Extract the [x, y] coordinate from the center of the cell holding the provided text.  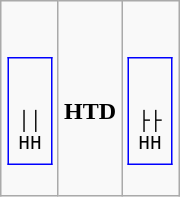
HTD [90, 98]
